Return the [X, Y] coordinate for the center point of the cell that contains the specified text.  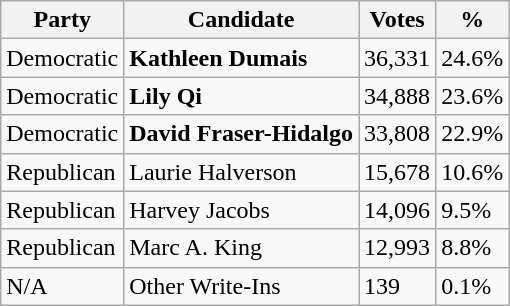
Candidate [242, 20]
Marc A. King [242, 248]
33,808 [398, 134]
10.6% [472, 172]
9.5% [472, 210]
Votes [398, 20]
22.9% [472, 134]
% [472, 20]
Laurie Halverson [242, 172]
23.6% [472, 96]
Harvey Jacobs [242, 210]
14,096 [398, 210]
0.1% [472, 286]
Party [62, 20]
15,678 [398, 172]
Other Write-Ins [242, 286]
12,993 [398, 248]
N/A [62, 286]
Kathleen Dumais [242, 58]
24.6% [472, 58]
David Fraser-Hidalgo [242, 134]
8.8% [472, 248]
139 [398, 286]
Lily Qi [242, 96]
36,331 [398, 58]
34,888 [398, 96]
